Output the (x, y) coordinate of the center of the cell containing the given text.  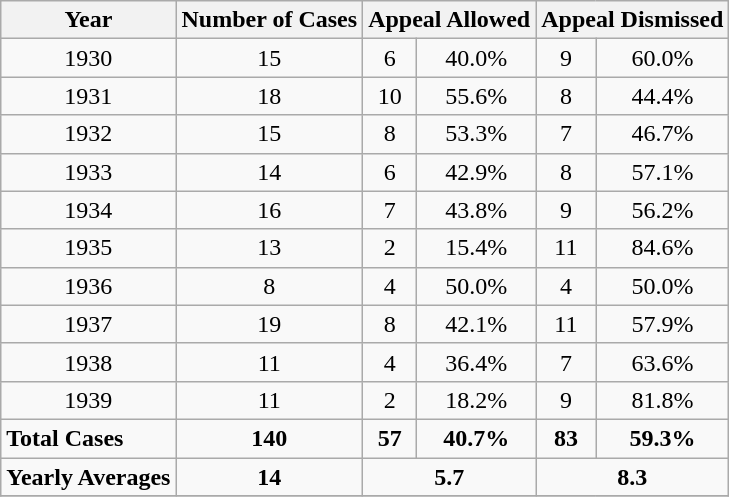
Number of Cases (270, 20)
1935 (88, 248)
1938 (88, 362)
43.8% (476, 210)
Appeal Allowed (450, 20)
Year (88, 20)
5.7 (450, 477)
1933 (88, 172)
Total Cases (88, 438)
140 (270, 438)
1937 (88, 324)
18.2% (476, 400)
40.0% (476, 58)
83 (566, 438)
42.1% (476, 324)
57.1% (662, 172)
44.4% (662, 96)
40.7% (476, 438)
19 (270, 324)
1934 (88, 210)
81.8% (662, 400)
13 (270, 248)
1931 (88, 96)
55.6% (476, 96)
56.2% (662, 210)
53.3% (476, 134)
Appeal Dismissed (632, 20)
84.6% (662, 248)
1930 (88, 58)
1932 (88, 134)
1936 (88, 286)
60.0% (662, 58)
36.4% (476, 362)
59.3% (662, 438)
1939 (88, 400)
8.3 (632, 477)
16 (270, 210)
57.9% (662, 324)
Yearly Averages (88, 477)
46.7% (662, 134)
42.9% (476, 172)
18 (270, 96)
15.4% (476, 248)
10 (390, 96)
63.6% (662, 362)
57 (390, 438)
